Pinpoint the cell where the given text exists, returning its (x, y) midpoint coordinate. 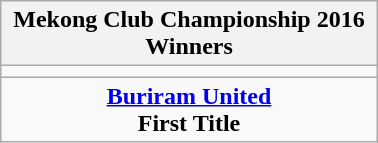
Mekong Club Championship 2016Winners (189, 34)
Buriram UnitedFirst Title (189, 110)
